From the cell containing the given text, extract its center point as [x, y] coordinate. 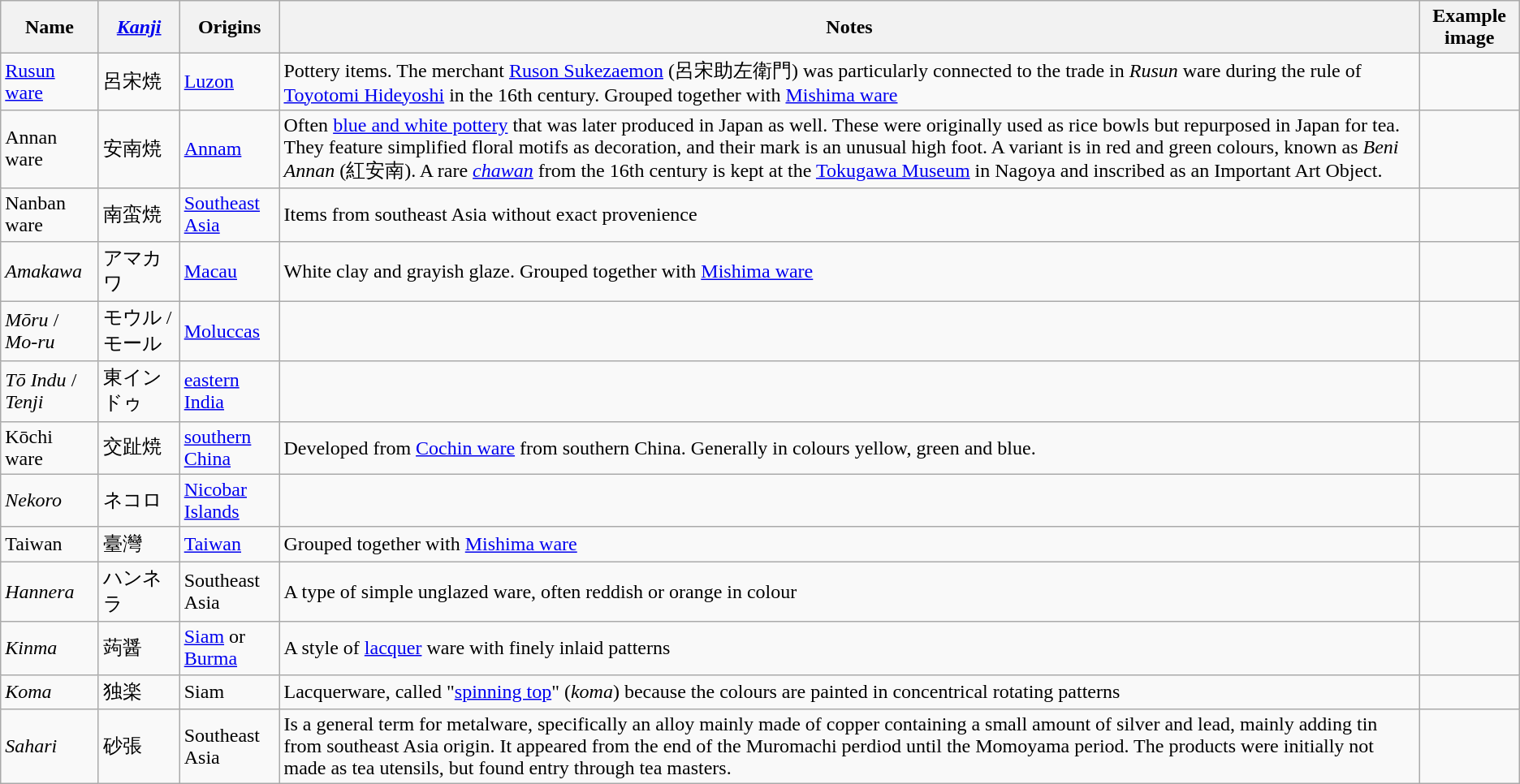
Moluccas [229, 331]
蒟醤 [139, 648]
Rusun ware [50, 82]
Origins [229, 28]
Siam [229, 691]
eastern India [229, 391]
Koma [50, 691]
Nanban ware [50, 214]
Annan ware [50, 149]
砂張 [139, 747]
Macau [229, 271]
Siam or Burma [229, 648]
Sahari [50, 747]
Grouped together with Mishima ware [849, 544]
Annam [229, 149]
Mōru / Mo-ru [50, 331]
東インドゥ [139, 391]
Hannera [50, 592]
Kinma [50, 648]
Luzon [229, 82]
アマカワ [139, 271]
安南焼 [139, 149]
Notes [849, 28]
White clay and grayish glaze. Grouped together with Mishima ware [849, 271]
Lacquerware, called "spinning top" (koma) because the colours are painted in concentrical rotating patterns [849, 691]
独楽 [139, 691]
Nicobar Islands [229, 500]
southern China [229, 448]
ネコロ [139, 500]
呂宋焼 [139, 82]
Example image [1470, 28]
Items from southeast Asia without exact provenience [849, 214]
モウル / モール [139, 331]
Name [50, 28]
A type of simple unglazed ware, often reddish or orange in colour [849, 592]
Developed from Cochin ware from southern China. Generally in colours yellow, green and blue. [849, 448]
Nekoro [50, 500]
Amakawa [50, 271]
臺灣 [139, 544]
Tō Indu / Tenji [50, 391]
A style of lacquer ware with finely inlaid patterns [849, 648]
交趾焼 [139, 448]
Kanji [139, 28]
南蛮焼 [139, 214]
Kōchi ware [50, 448]
ハンネラ [139, 592]
